From the cell containing the given text, extract its center point as (X, Y) coordinate. 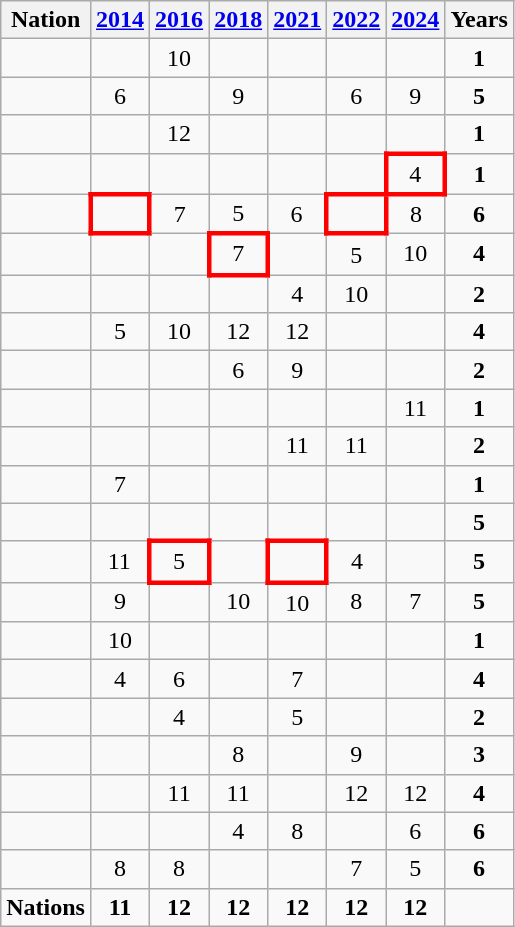
2022 (356, 20)
Nation (46, 20)
3 (479, 755)
2016 (180, 20)
2018 (238, 20)
Years (479, 20)
2024 (416, 20)
2021 (298, 20)
2014 (120, 20)
Nations (46, 907)
